Provide the [x, y] coordinate of the cell's center where the given text is located.  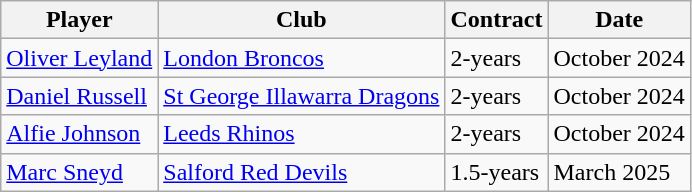
March 2025 [619, 172]
Marc Sneyd [80, 172]
Player [80, 20]
Leeds Rhinos [302, 134]
Contract [496, 20]
St George Illawarra Dragons [302, 96]
Salford Red Devils [302, 172]
London Broncos [302, 58]
Club [302, 20]
Date [619, 20]
Alfie Johnson [80, 134]
Oliver Leyland [80, 58]
Daniel Russell [80, 96]
1.5-years [496, 172]
